Scan for the cell matching the given text and deliver its (x, y) coordinate at center. 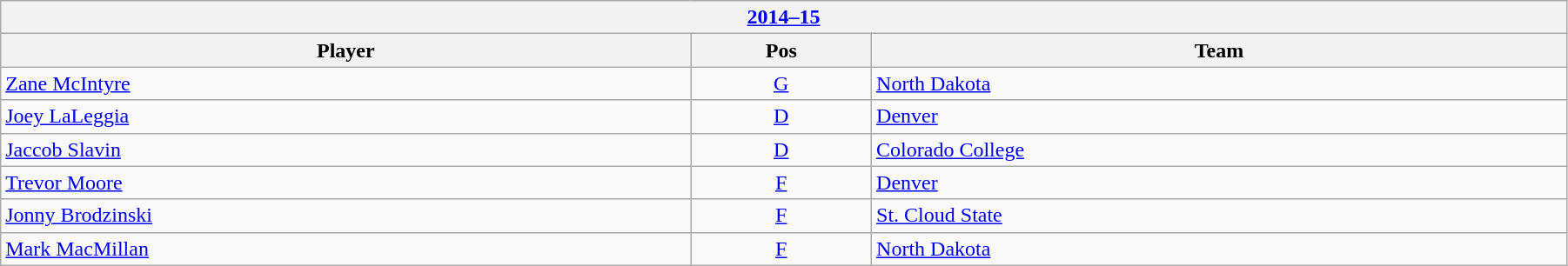
St. Cloud State (1220, 216)
Zane McIntyre (346, 83)
Colorado College (1220, 150)
Trevor Moore (346, 183)
Joey LaLeggia (346, 116)
Jaccob Slavin (346, 150)
2014–15 (784, 17)
Team (1220, 50)
Player (346, 50)
Mark MacMillan (346, 249)
Pos (781, 50)
G (781, 83)
Jonny Brodzinski (346, 216)
